Identify which cell holds the provided text, then report its (X, Y) central coordinate. 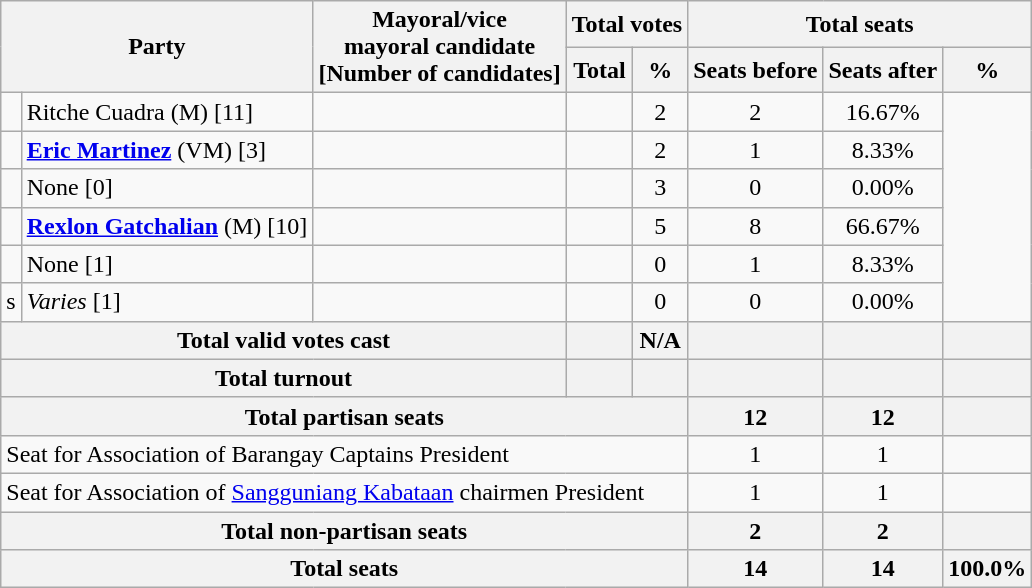
3 (660, 188)
Varies [1] (167, 302)
s (11, 302)
Seats before (756, 70)
5 (660, 226)
Seat for Association of Sangguniang Kabataan chairmen President (344, 492)
Eric Martinez (VM) [3] (167, 150)
16.67% (883, 112)
Total votes (627, 24)
Total (600, 70)
Seat for Association of Barangay Captains President (344, 454)
Rexlon Gatchalian (M) [10] (167, 226)
N/A (660, 340)
Mayoral/vicemayoral candidate[Number of candidates] (440, 47)
Total valid votes cast (284, 340)
Total turnout (284, 378)
Ritche Cuadra (M) [11] (167, 112)
Seats after (883, 70)
Total partisan seats (344, 416)
Total non-partisan seats (344, 531)
Party (157, 47)
8 (756, 226)
100.0% (988, 569)
None [1] (167, 264)
None [0] (167, 188)
66.67% (883, 226)
